Capture the cell that displays the provided text and extract its (X, Y) central coordinate. 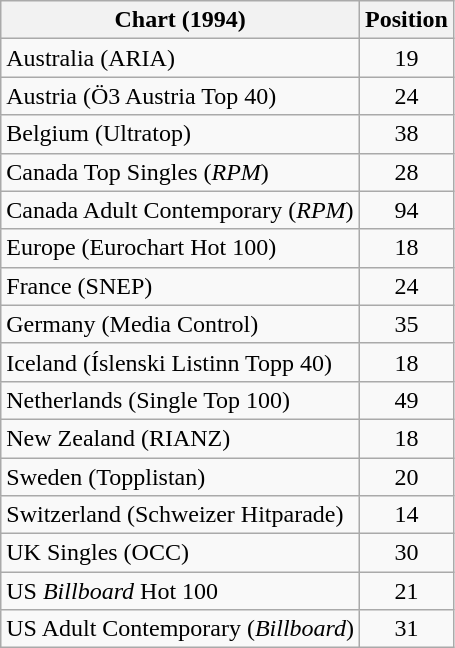
US Adult Contemporary (Billboard) (180, 629)
Netherlands (Single Top 100) (180, 400)
Australia (ARIA) (180, 58)
New Zealand (RIANZ) (180, 438)
94 (407, 210)
Sweden (Topplistan) (180, 477)
France (SNEP) (180, 286)
49 (407, 400)
38 (407, 134)
US Billboard Hot 100 (180, 591)
Europe (Eurochart Hot 100) (180, 248)
14 (407, 515)
35 (407, 324)
Belgium (Ultratop) (180, 134)
28 (407, 172)
Germany (Media Control) (180, 324)
19 (407, 58)
21 (407, 591)
Switzerland (Schweizer Hitparade) (180, 515)
Canada Top Singles (RPM) (180, 172)
Position (407, 20)
20 (407, 477)
Chart (1994) (180, 20)
Austria (Ö3 Austria Top 40) (180, 96)
30 (407, 553)
Canada Adult Contemporary (RPM) (180, 210)
Iceland (Íslenski Listinn Topp 40) (180, 362)
UK Singles (OCC) (180, 553)
31 (407, 629)
